Extract the (x, y) coordinate from the center of the cell holding the provided text.  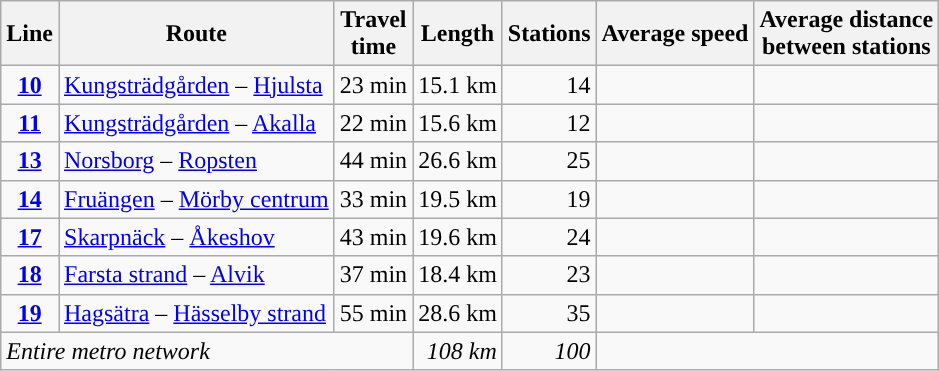
28.6 km (458, 313)
Line (30, 34)
55 min (373, 313)
Route (196, 34)
Fruängen – Mörby centrum (196, 199)
108 km (458, 351)
100 (549, 351)
23 min (373, 85)
18.4 km (458, 275)
Traveltime (373, 34)
26.6 km (458, 161)
13 (30, 161)
22 min (373, 123)
37 min (373, 275)
43 min (373, 237)
Length (458, 34)
23 (549, 275)
10 (30, 85)
Kungsträdgården – Akalla (196, 123)
19.6 km (458, 237)
Stations (549, 34)
Farsta strand – Alvik (196, 275)
Entire metro network (207, 351)
15.1 km (458, 85)
33 min (373, 199)
25 (549, 161)
Average speed (675, 34)
Average distance between stations (846, 34)
17 (30, 237)
11 (30, 123)
Kungsträdgården – Hjulsta (196, 85)
44 min (373, 161)
Hagsätra – Hässelby strand (196, 313)
18 (30, 275)
12 (549, 123)
15.6 km (458, 123)
35 (549, 313)
19.5 km (458, 199)
24 (549, 237)
Norsborg – Ropsten (196, 161)
Skarpnäck – Åkeshov (196, 237)
